From the cell containing the given text, extract its center point as (x, y) coordinate. 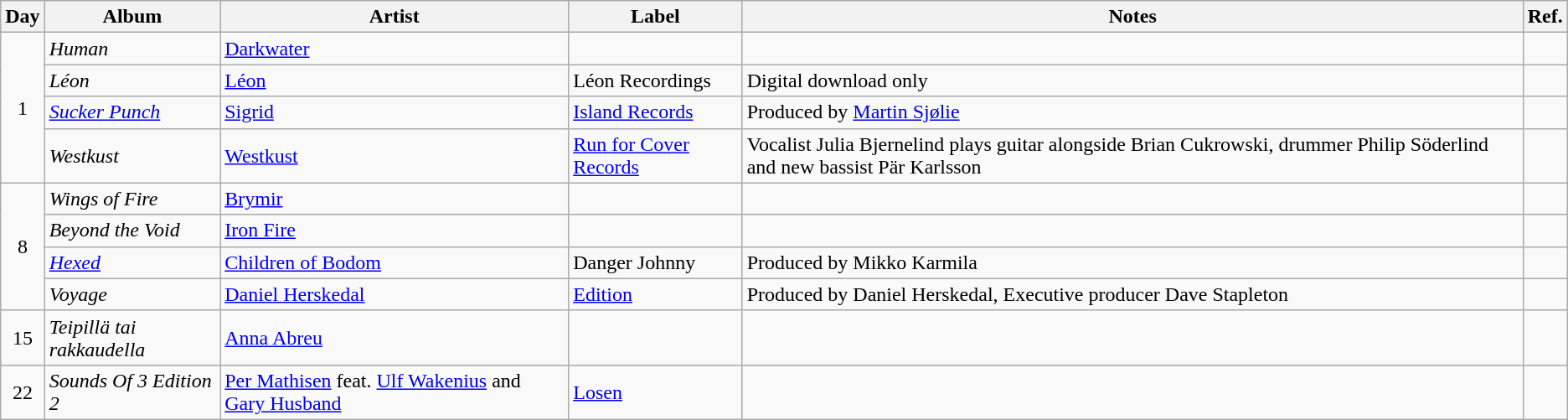
Day (23, 17)
Sounds Of 3 Edition 2 (132, 392)
Wings of Fire (132, 199)
Hexed (132, 262)
15 (23, 337)
1 (23, 107)
Island Records (655, 112)
Edition (655, 294)
Beyond the Void (132, 231)
Vocalist Julia Bjernelind plays guitar alongside Brian Cukrowski, drummer Philip Söderlind and new bassist Pär Karlsson (1132, 156)
Produced by Martin Sjølie (1132, 112)
Produced by Daniel Herskedal, Executive producer Dave Stapleton (1132, 294)
Brymir (395, 199)
8 (23, 246)
Human (132, 49)
Per Mathisen feat. Ulf Wakenius and Gary Husband (395, 392)
Sucker Punch (132, 112)
Album (132, 17)
22 (23, 392)
Losen (655, 392)
Run for Cover Records (655, 156)
Daniel Herskedal (395, 294)
Léon Recordings (655, 80)
Iron Fire (395, 231)
Teipillä tai rakkaudella (132, 337)
Produced by Mikko Karmila (1132, 262)
Artist (395, 17)
Anna Abreu (395, 337)
Darkwater (395, 49)
Label (655, 17)
Danger Johnny (655, 262)
Sigrid (395, 112)
Ref. (1545, 17)
Voyage (132, 294)
Children of Bodom (395, 262)
Digital download only (1132, 80)
Notes (1132, 17)
